Provide the (x, y) coordinate of the cell's center where the given text is located.  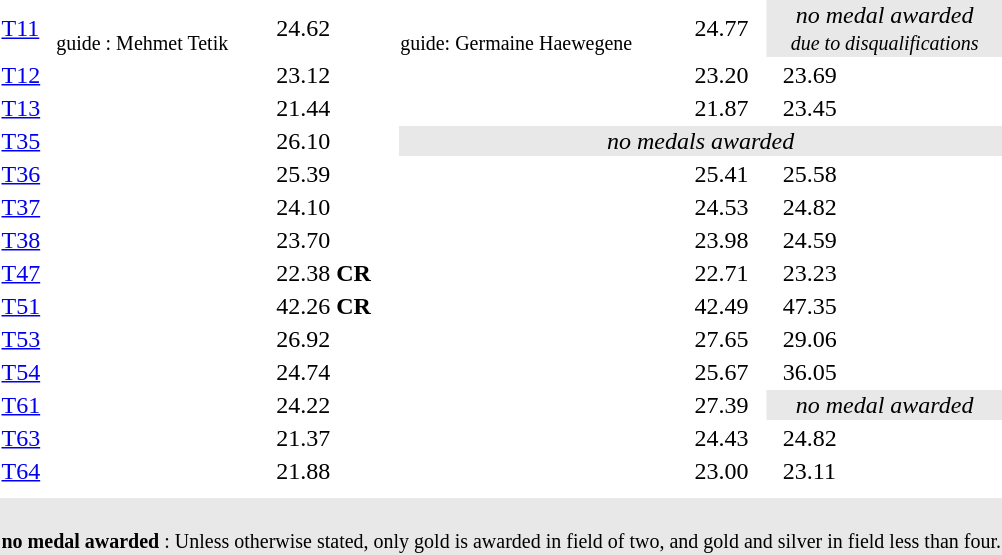
22.38 CR (336, 273)
T51 (26, 306)
22.71 (728, 273)
T63 (26, 438)
T35 (26, 141)
24.10 (336, 207)
23.69 (892, 75)
24.43 (728, 438)
24.74 (336, 372)
21.44 (336, 108)
T47 (26, 273)
24.22 (336, 405)
21.87 (728, 108)
36.05 (892, 372)
T11 (26, 28)
T37 (26, 207)
21.37 (336, 438)
23.23 (892, 273)
T13 (26, 108)
24.53 (728, 207)
26.92 (336, 339)
23.00 (728, 471)
42.26 CR (336, 306)
23.12 (336, 75)
23.11 (892, 471)
T38 (26, 240)
no medal awarded : Unless otherwise stated, only gold is awarded in field of two, and gold and silver in field less than four. (501, 526)
guide: Germaine Haewegene (544, 28)
24.59 (892, 240)
24.62 (336, 28)
T36 (26, 174)
T64 (26, 471)
29.06 (892, 339)
23.98 (728, 240)
24.77 (728, 28)
T61 (26, 405)
25.67 (728, 372)
25.39 (336, 174)
23.20 (728, 75)
T54 (26, 372)
26.10 (336, 141)
25.58 (892, 174)
27.65 (728, 339)
guide : Mehmet Tetik (164, 28)
47.35 (892, 306)
21.88 (336, 471)
42.49 (728, 306)
23.45 (892, 108)
T12 (26, 75)
25.41 (728, 174)
T53 (26, 339)
27.39 (728, 405)
23.70 (336, 240)
